Detect which cell encompasses the target text, then output its (X, Y) center coordinate. 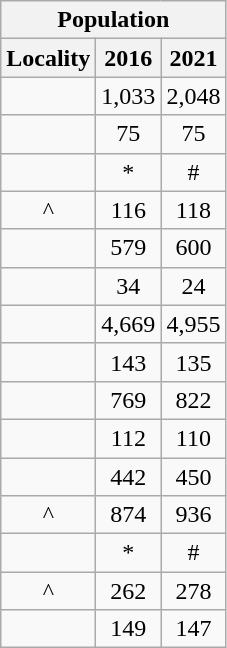
143 (128, 362)
24 (194, 286)
135 (194, 362)
4,669 (128, 324)
4,955 (194, 324)
Locality (48, 58)
579 (128, 248)
450 (194, 477)
110 (194, 438)
2016 (128, 58)
442 (128, 477)
149 (128, 629)
278 (194, 591)
822 (194, 400)
112 (128, 438)
936 (194, 515)
34 (128, 286)
1,033 (128, 96)
874 (128, 515)
769 (128, 400)
116 (128, 210)
262 (128, 591)
147 (194, 629)
600 (194, 248)
Population (114, 20)
2,048 (194, 96)
118 (194, 210)
2021 (194, 58)
